Search for the cell housing the specified text and yield its (x, y) center coordinate. 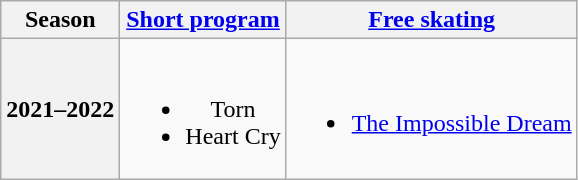
Torn Heart Cry (203, 109)
2021–2022 (60, 109)
Season (60, 20)
Free skating (432, 20)
The Impossible Dream (432, 109)
Short program (203, 20)
